Locate the cell with the specified text and output its (x, y) center coordinate. 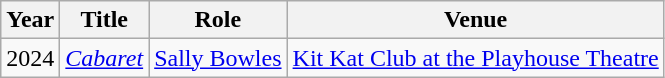
Year (30, 20)
Role (218, 20)
Sally Bowles (218, 58)
Venue (476, 20)
2024 (30, 58)
Cabaret (104, 58)
Title (104, 20)
Kit Kat Club at the Playhouse Theatre (476, 58)
